Scan for the cell matching the given text and deliver its (X, Y) coordinate at center. 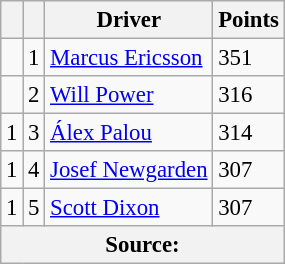
Josef Newgarden (129, 170)
3 (34, 133)
5 (34, 208)
Driver (129, 20)
351 (248, 58)
Scott Dixon (129, 208)
Álex Palou (129, 133)
Points (248, 20)
314 (248, 133)
316 (248, 95)
Will Power (129, 95)
Marcus Ericsson (129, 58)
2 (34, 95)
Source: (142, 245)
4 (34, 170)
